Pinpoint the cell where the given text exists, returning its [X, Y] midpoint coordinate. 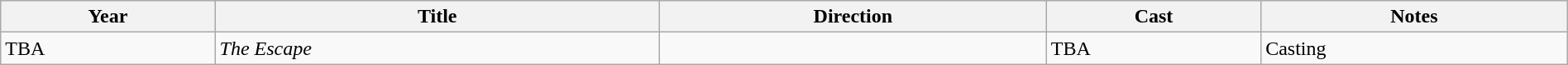
Year [108, 17]
Direction [853, 17]
The Escape [437, 48]
Casting [1414, 48]
Cast [1153, 17]
Title [437, 17]
Notes [1414, 17]
